Return the (x, y) coordinate for the center point of the cell that contains the specified text.  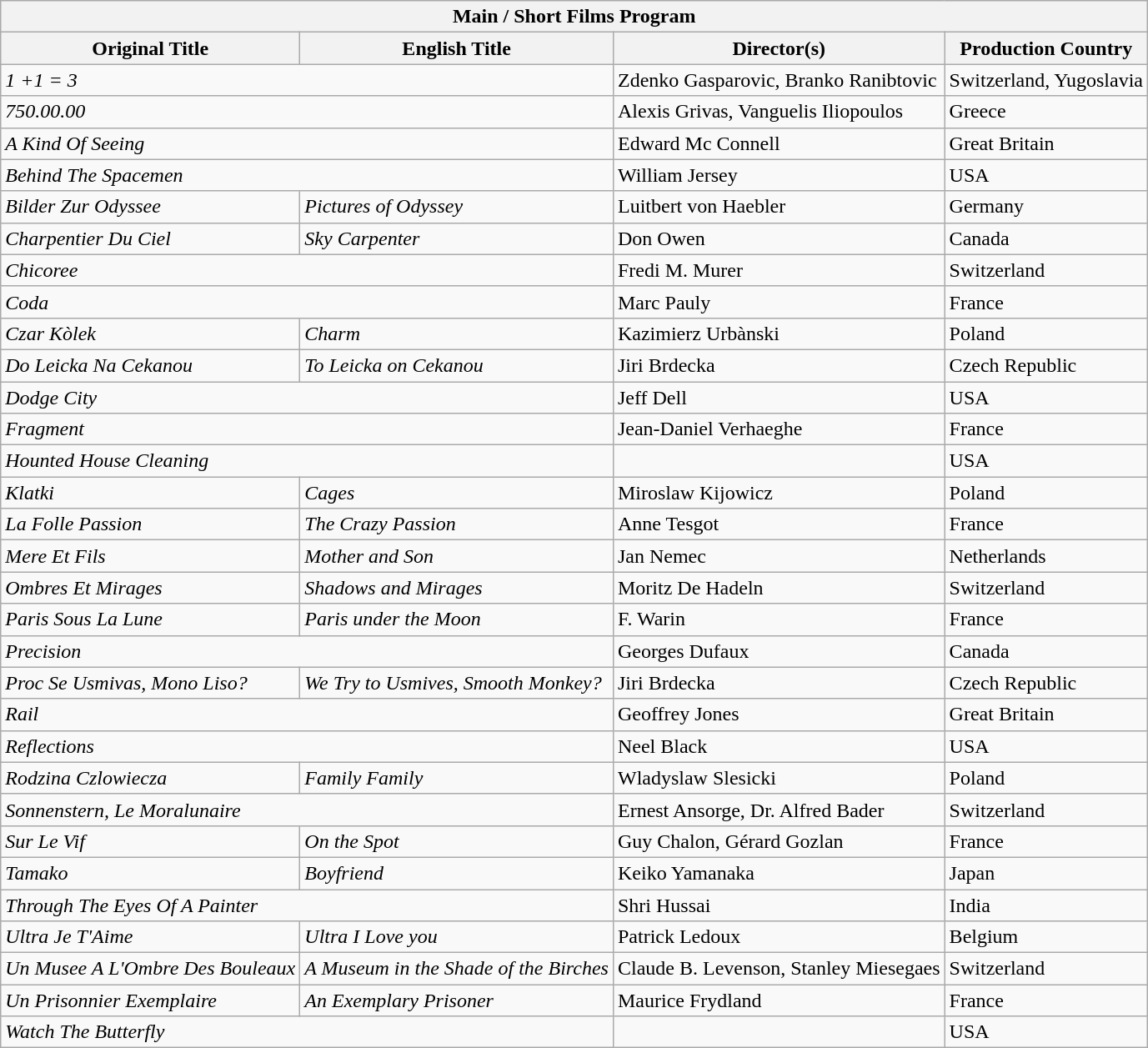
A Kind Of Seeing (307, 143)
Jeff Dell (779, 398)
Dodge City (307, 398)
Alexis Grivas, Vanguelis Iliopoulos (779, 112)
Netherlands (1045, 556)
Japan (1045, 873)
Klatki (150, 493)
Ombres Et Mirages (150, 588)
Reflections (307, 746)
India (1045, 905)
Hounted House Cleaning (307, 461)
Keiko Yamanaka (779, 873)
La Folle Passion (150, 524)
Sur Le Vif (150, 841)
William Jersey (779, 175)
Maurice Frydland (779, 1000)
Don Owen (779, 238)
Charm (457, 333)
Claude B. Levenson, Stanley Miesegaes (779, 969)
Un Prisonnier Exemplaire (150, 1000)
Fredi M. Murer (779, 270)
Precision (307, 651)
Georges Dufaux (779, 651)
Germany (1045, 207)
Pictures of Odyssey (457, 207)
Rail (307, 715)
Sonnenstern, Le Moralunaire (307, 810)
Sky Carpenter (457, 238)
Switzerland, Yugoslavia (1045, 80)
A Museum in the Shade of the Birches (457, 969)
Paris Sous La Lune (150, 619)
Original Title (150, 48)
Belgium (1045, 937)
Kazimierz Urbànski (779, 333)
Zdenko Gasparovic, Branko Ranibtovic (779, 80)
Ultra Je T'Aime (150, 937)
Chicoree (307, 270)
Proc Se Usmivas, Mono Liso? (150, 683)
Through The Eyes Of A Painter (307, 905)
Czar Kòlek (150, 333)
Boyfriend (457, 873)
Do Leicka Na Cekanou (150, 365)
Main / Short Films Program (574, 17)
Jean-Daniel Verhaeghe (779, 429)
Director(s) (779, 48)
Jan Nemec (779, 556)
Miroslaw Kijowicz (779, 493)
Tamako (150, 873)
Shadows and Mirages (457, 588)
Fragment (307, 429)
Cages (457, 493)
Luitbert von Haebler (779, 207)
Production Country (1045, 48)
Watch The Butterfly (307, 1032)
We Try to Usmives, Smooth Monkey? (457, 683)
1 +1 = 3 (307, 80)
Marc Pauly (779, 302)
Moritz De Hadeln (779, 588)
Ultra I Love you (457, 937)
Family Family (457, 778)
Coda (307, 302)
English Title (457, 48)
Wladyslaw Slesicki (779, 778)
Mother and Son (457, 556)
F. Warin (779, 619)
Edward Mc Connell (779, 143)
Behind The Spacemen (307, 175)
Mere Et Fils (150, 556)
Neel Black (779, 746)
The Crazy Passion (457, 524)
Paris under the Moon (457, 619)
On the Spot (457, 841)
Greece (1045, 112)
750.00.00 (307, 112)
Anne Tesgot (779, 524)
Ernest Ansorge, Dr. Alfred Bader (779, 810)
Patrick Ledoux (779, 937)
To Leicka on Cekanou (457, 365)
Shri Hussai (779, 905)
Rodzina Czlowiecza (150, 778)
Geoffrey Jones (779, 715)
Charpentier Du Ciel (150, 238)
Un Musee A L'Ombre Des Bouleaux (150, 969)
Guy Chalon, Gérard Gozlan (779, 841)
An Exemplary Prisoner (457, 1000)
Bilder Zur Odyssee (150, 207)
